Capture the cell that displays the provided text and extract its [x, y] central coordinate. 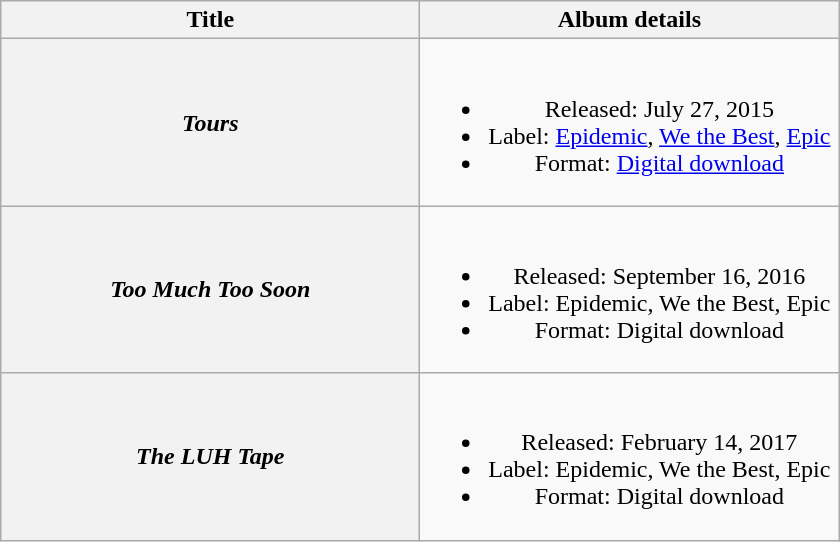
Released: September 16, 2016Label: Epidemic, We the Best, EpicFormat: Digital download [630, 290]
Album details [630, 20]
Released: July 27, 2015Label: Epidemic, We the Best, EpicFormat: Digital download [630, 122]
The LUH Tape [210, 456]
Released: February 14, 2017Label: Epidemic, We the Best, EpicFormat: Digital download [630, 456]
Title [210, 20]
Too Much Too Soon [210, 290]
Tours [210, 122]
